Search for the cell housing the specified text and yield its [x, y] center coordinate. 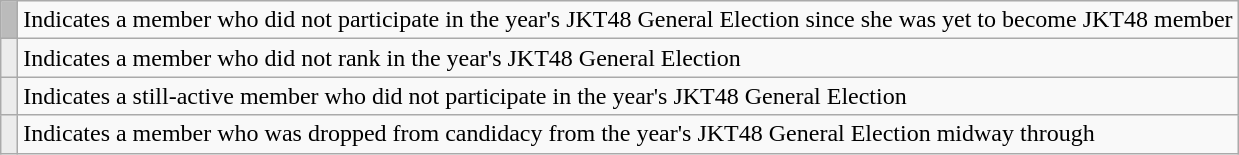
Indicates a member who did not participate in the year's JKT48 General Election since she was yet to become JKT48 member [628, 20]
Indicates a still-active member who did not participate in the year's JKT48 General Election [628, 96]
Indicates a member who was dropped from candidacy from the year's JKT48 General Election midway through [628, 134]
Indicates a member who did not rank in the year's JKT48 General Election [628, 58]
